Extract the (X, Y) coordinate from the center of the cell holding the provided text.  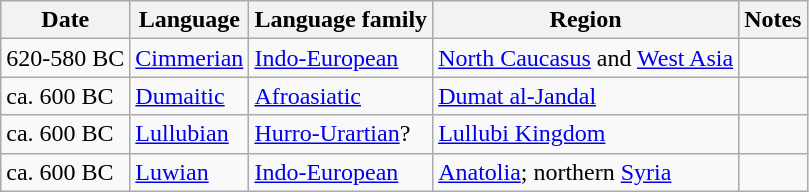
620-580 BC (66, 58)
Hurro-Urartian? (341, 134)
Cimmerian (190, 58)
Anatolia; northern Syria (586, 172)
Dumaitic (190, 96)
North Caucasus and West Asia (586, 58)
Language (190, 20)
Lullubian (190, 134)
Notes (773, 20)
Luwian (190, 172)
Afroasiatic (341, 96)
Language family (341, 20)
Dumat al-Jandal (586, 96)
Region (586, 20)
Date (66, 20)
Lullubi Kingdom (586, 134)
